Pinpoint the cell where the given text exists, returning its (X, Y) midpoint coordinate. 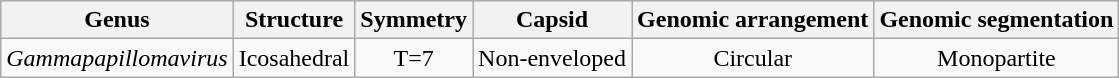
Circular (753, 58)
Genomic segmentation (996, 20)
Non-enveloped (552, 58)
Gammapapillomavirus (117, 58)
Monopartite (996, 58)
Genus (117, 20)
Symmetry (414, 20)
Icosahedral (294, 58)
Structure (294, 20)
Genomic arrangement (753, 20)
Capsid (552, 20)
T=7 (414, 58)
